Return the [X, Y] coordinate for the center point of the cell that contains the specified text.  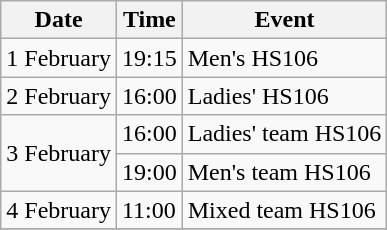
Time [149, 20]
Men's HS106 [284, 58]
19:00 [149, 172]
Ladies' HS106 [284, 96]
Event [284, 20]
2 February [59, 96]
Ladies' team HS106 [284, 134]
11:00 [149, 210]
Date [59, 20]
4 February [59, 210]
19:15 [149, 58]
3 February [59, 153]
1 February [59, 58]
Men's team HS106 [284, 172]
Mixed team HS106 [284, 210]
